Find where the given text appears and provide that cell's center as (X, Y) coordinate. 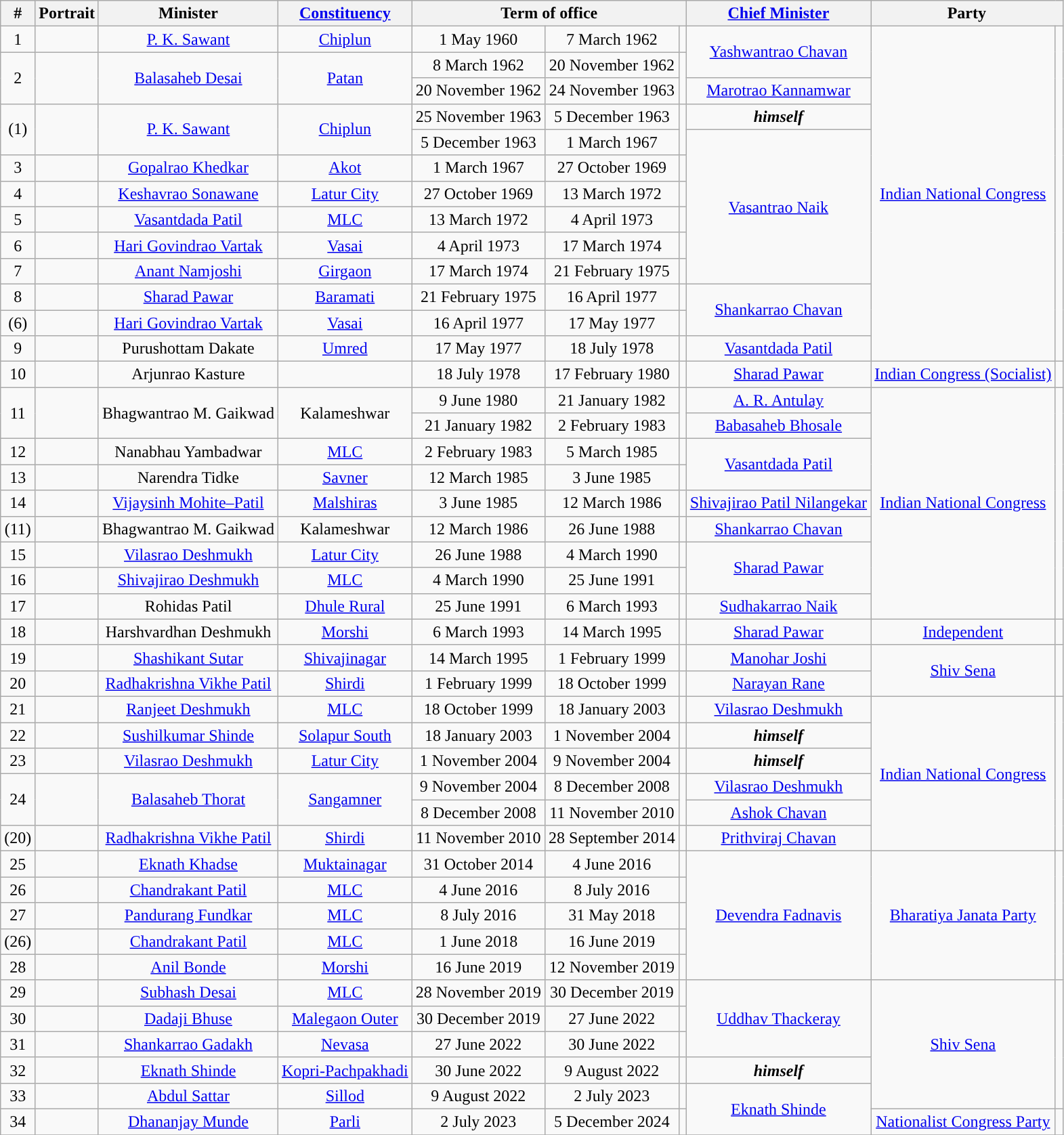
12 (18, 452)
17 (18, 606)
14 (18, 503)
Vijaysinh Mohite–Patil (188, 503)
Babasaheb Bhosale (778, 426)
31 May 2018 (612, 916)
Ashok Chavan (778, 813)
1 May 1960 (478, 39)
30 (18, 1019)
Balasaheb Thorat (188, 800)
5 December 2024 (612, 1121)
21 (18, 709)
Prithviraj Chavan (778, 838)
Indian Congress (Socialist) (963, 374)
Shivajirao Patil Nilangekar (778, 503)
25 (18, 864)
Balasaheb Desai (188, 78)
Nationalist Congress Party (963, 1121)
Yashwantrao Chavan (778, 52)
Chief Minister (778, 14)
28 November 2019 (478, 993)
Savner (345, 477)
(11) (18, 529)
(1) (18, 129)
29 (18, 993)
26 (18, 890)
Devendra Fadnavis (778, 916)
Manohar Joshi (778, 658)
Anant Namjoshi (188, 271)
Portrait (67, 14)
(20) (18, 838)
Patan (345, 78)
Harshvardhan Deshmukh (188, 632)
Purushottam Dakate (188, 349)
22 (18, 735)
Nevasa (345, 1044)
Arjunrao Kasture (188, 374)
32 (18, 1070)
19 (18, 658)
Marotrao Kannamwar (778, 91)
2 (18, 78)
9 (18, 349)
34 (18, 1121)
6 (18, 245)
Ranjeet Deshmukh (188, 709)
Umred (345, 349)
Narendra Tidke (188, 477)
(26) (18, 941)
1 June 2018 (478, 941)
24 November 1963 (612, 91)
5 March 1985 (612, 452)
Akot (345, 168)
28 September 2014 (612, 838)
11 (18, 413)
Anil Bonde (188, 967)
Sudhakarrao Naik (778, 606)
A. R. Antulay (778, 400)
Shankarrao Gadakh (188, 1044)
Vasantrao Naik (778, 207)
9 June 1980 (478, 400)
Shivajirao Deshmukh (188, 580)
5 (18, 219)
Nanabhau Yambadwar (188, 452)
28 (18, 967)
Parli (345, 1121)
Party (967, 14)
Keshavrao Sonawane (188, 194)
Constituency (345, 14)
Independent (963, 632)
Shashikant Sutar (188, 658)
4 (18, 194)
33 (18, 1096)
10 (18, 374)
Pandurang Fundkar (188, 916)
24 (18, 800)
12 November 2019 (612, 967)
8 March 1962 (478, 65)
# (18, 14)
Malshiras (345, 503)
13 (18, 477)
31 October 2014 (478, 864)
Eknath Khadse (188, 864)
Rohidas Patil (188, 606)
Girgaon (345, 271)
25 November 1963 (478, 116)
Minister (188, 14)
Dhule Rural (345, 606)
31 (18, 1044)
Term of office (549, 14)
7 (18, 271)
Sushilkumar Shinde (188, 735)
Narayan Rane (778, 683)
Bharatiya Janata Party (963, 916)
18 (18, 632)
Muktainagar (345, 864)
12 March 1985 (478, 477)
15 (18, 555)
Malegaon Outer (345, 1019)
27 (18, 916)
20 (18, 683)
Sillod (345, 1096)
8 (18, 297)
3 (18, 168)
Solapur South (345, 735)
23 (18, 761)
Abdul Sattar (188, 1096)
17 February 1980 (612, 374)
Uddhav Thackeray (778, 1019)
Sangamner (345, 800)
Subhash Desai (188, 993)
Baramati (345, 297)
Gopalrao Khedkar (188, 168)
Dadaji Bhuse (188, 1019)
7 March 1962 (612, 39)
Shivajinagar (345, 658)
Dhananjay Munde (188, 1121)
1 (18, 39)
Kopri-Pachpakhadi (345, 1070)
16 (18, 580)
(6) (18, 323)
